Capture the cell that displays the provided text and extract its [X, Y] central coordinate. 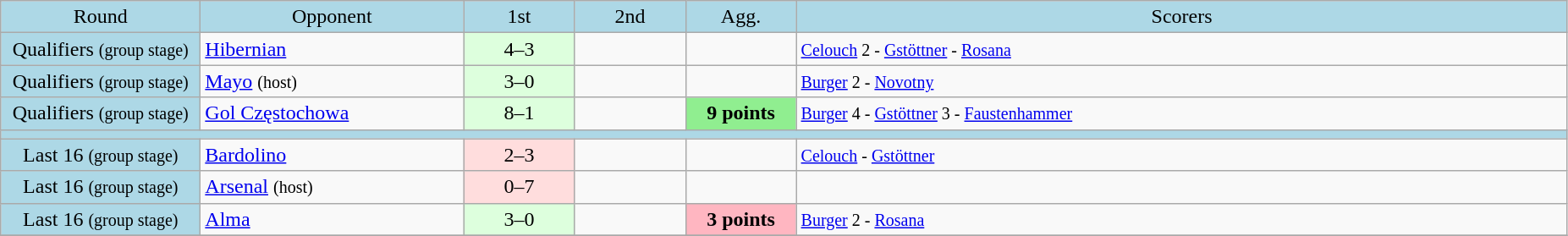
Opponent [332, 17]
Alma [332, 219]
4–3 [520, 49]
Bardolino [332, 155]
Burger 2 - Rosana [1181, 219]
3 points [741, 219]
Hibernian [332, 49]
Gol Częstochowa [332, 113]
Celouch - Gstöttner [1181, 155]
Scorers [1181, 17]
1st [520, 17]
Arsenal (host) [332, 187]
2–3 [520, 155]
Round [101, 17]
2nd [630, 17]
Burger 4 - Gstöttner 3 - Faustenhammer [1181, 113]
Agg. [741, 17]
0–7 [520, 187]
8–1 [520, 113]
9 points [741, 113]
Burger 2 - Novotny [1181, 81]
Mayo (host) [332, 81]
Celouch 2 - Gstöttner - Rosana [1181, 49]
